Find where the given text appears and provide that cell's center as (X, Y) coordinate. 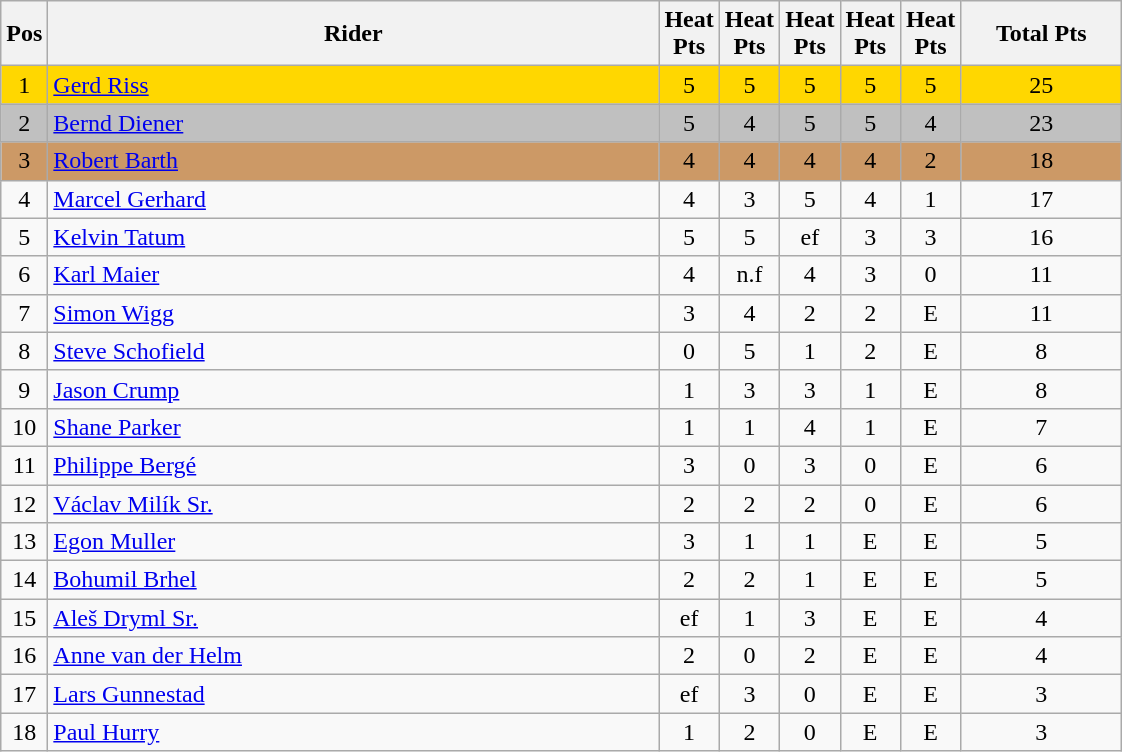
Steve Schofield (354, 351)
Bohumil Brhel (354, 580)
13 (24, 542)
Total Pts (1042, 34)
25 (1042, 85)
Rider (354, 34)
23 (1042, 123)
10 (24, 427)
Simon Wigg (354, 313)
Marcel Gerhard (354, 199)
Gerd Riss (354, 85)
15 (24, 618)
Jason Crump (354, 389)
Egon Muller (354, 542)
Lars Gunnestad (354, 694)
Václav Milík Sr. (354, 503)
Robert Barth (354, 161)
Aleš Dryml Sr. (354, 618)
Bernd Diener (354, 123)
Pos (24, 34)
9 (24, 389)
Karl Maier (354, 275)
n.f (749, 275)
Anne van der Helm (354, 656)
14 (24, 580)
Paul Hurry (354, 732)
Shane Parker (354, 427)
Kelvin Tatum (354, 237)
Philippe Bergé (354, 465)
12 (24, 503)
